For the text-containing cell, return its midpoint in (x, y) coordinate format. 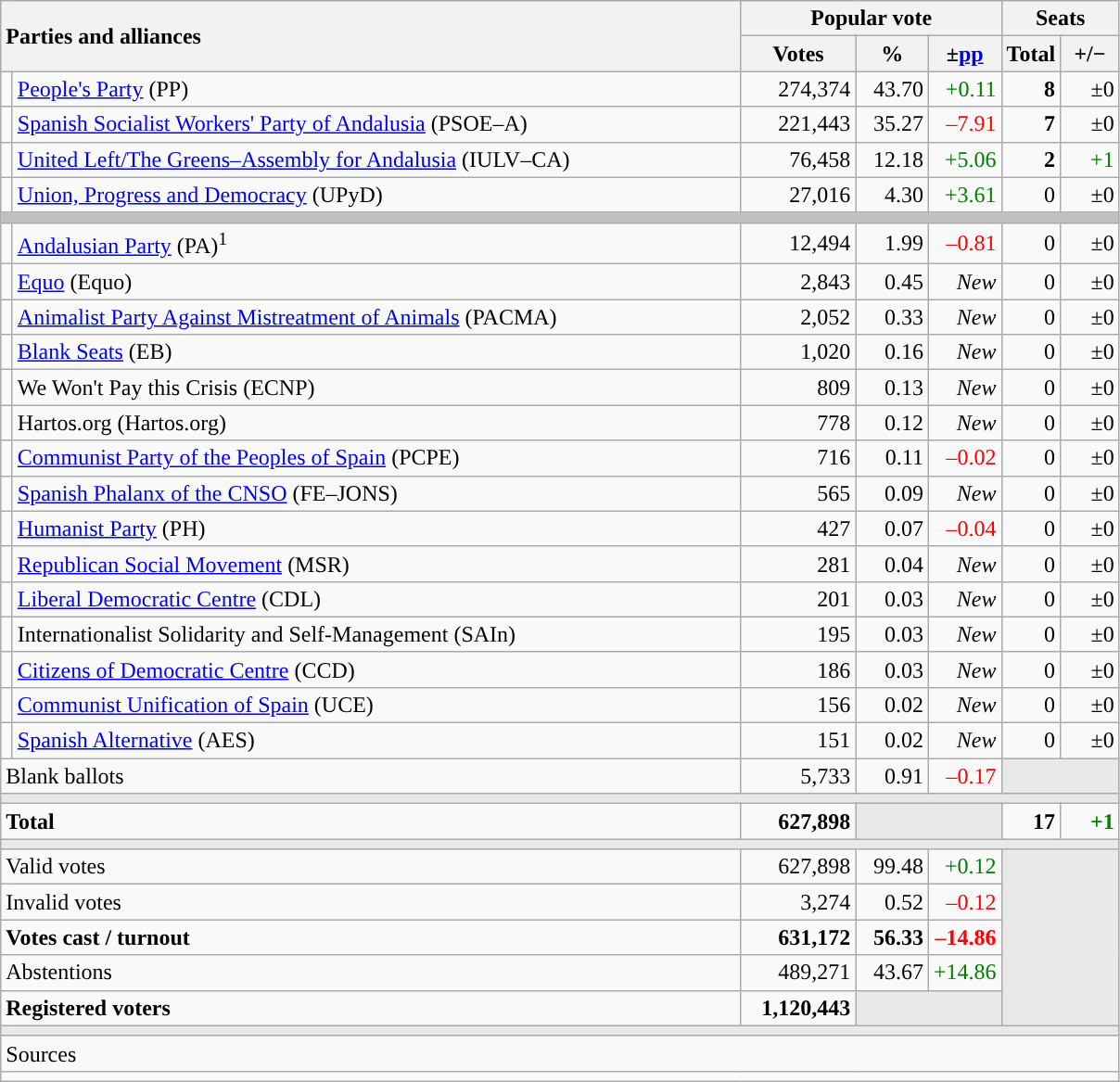
Seats (1061, 19)
Valid votes (371, 867)
2,052 (798, 317)
0.45 (892, 282)
+0.11 (964, 89)
35.27 (892, 124)
Equo (Equo) (376, 282)
12,494 (798, 243)
809 (798, 388)
Spanish Alternative (AES) (376, 741)
12.18 (892, 159)
+5.06 (964, 159)
43.70 (892, 89)
1.99 (892, 243)
0.09 (892, 493)
2,843 (798, 282)
0.16 (892, 352)
Spanish Phalanx of the CNSO (FE–JONS) (376, 493)
716 (798, 458)
8 (1031, 89)
0.07 (892, 528)
Liberal Democratic Centre (CDL) (376, 599)
2 (1031, 159)
0.04 (892, 564)
5,733 (798, 776)
0.33 (892, 317)
–0.17 (964, 776)
56.33 (892, 937)
0.13 (892, 388)
–0.02 (964, 458)
Animalist Party Against Mistreatment of Animals (PACMA) (376, 317)
3,274 (798, 902)
1,020 (798, 352)
+3.61 (964, 195)
+/− (1090, 54)
Blank Seats (EB) (376, 352)
Votes cast / turnout (371, 937)
43.67 (892, 973)
–14.86 (964, 937)
Registered voters (371, 1008)
17 (1031, 821)
221,443 (798, 124)
489,271 (798, 973)
Popular vote (872, 19)
Sources (560, 1053)
–0.04 (964, 528)
281 (798, 564)
201 (798, 599)
27,016 (798, 195)
–0.81 (964, 243)
427 (798, 528)
778 (798, 423)
% (892, 54)
1,120,443 (798, 1008)
Hartos.org (Hartos.org) (376, 423)
Invalid votes (371, 902)
Citizens of Democratic Centre (CCD) (376, 669)
Spanish Socialist Workers' Party of Andalusia (PSOE–A) (376, 124)
United Left/The Greens–Assembly for Andalusia (IULV–CA) (376, 159)
+14.86 (964, 973)
Blank ballots (371, 776)
–7.91 (964, 124)
Republican Social Movement (MSR) (376, 564)
631,172 (798, 937)
+0.12 (964, 867)
Communist Party of the Peoples of Spain (PCPE) (376, 458)
151 (798, 741)
76,458 (798, 159)
We Won't Pay this Crisis (ECNP) (376, 388)
±pp (964, 54)
274,374 (798, 89)
Abstentions (371, 973)
99.48 (892, 867)
–0.12 (964, 902)
156 (798, 705)
Internationalist Solidarity and Self-Management (SAIn) (376, 634)
4.30 (892, 195)
People's Party (PP) (376, 89)
565 (798, 493)
Parties and alliances (371, 36)
195 (798, 634)
186 (798, 669)
Communist Unification of Spain (UCE) (376, 705)
7 (1031, 124)
Andalusian Party (PA)1 (376, 243)
Humanist Party (PH) (376, 528)
Union, Progress and Democracy (UPyD) (376, 195)
0.11 (892, 458)
Votes (798, 54)
0.12 (892, 423)
0.91 (892, 776)
0.52 (892, 902)
